Output the [x, y] coordinate of the center of the cell containing the given text.  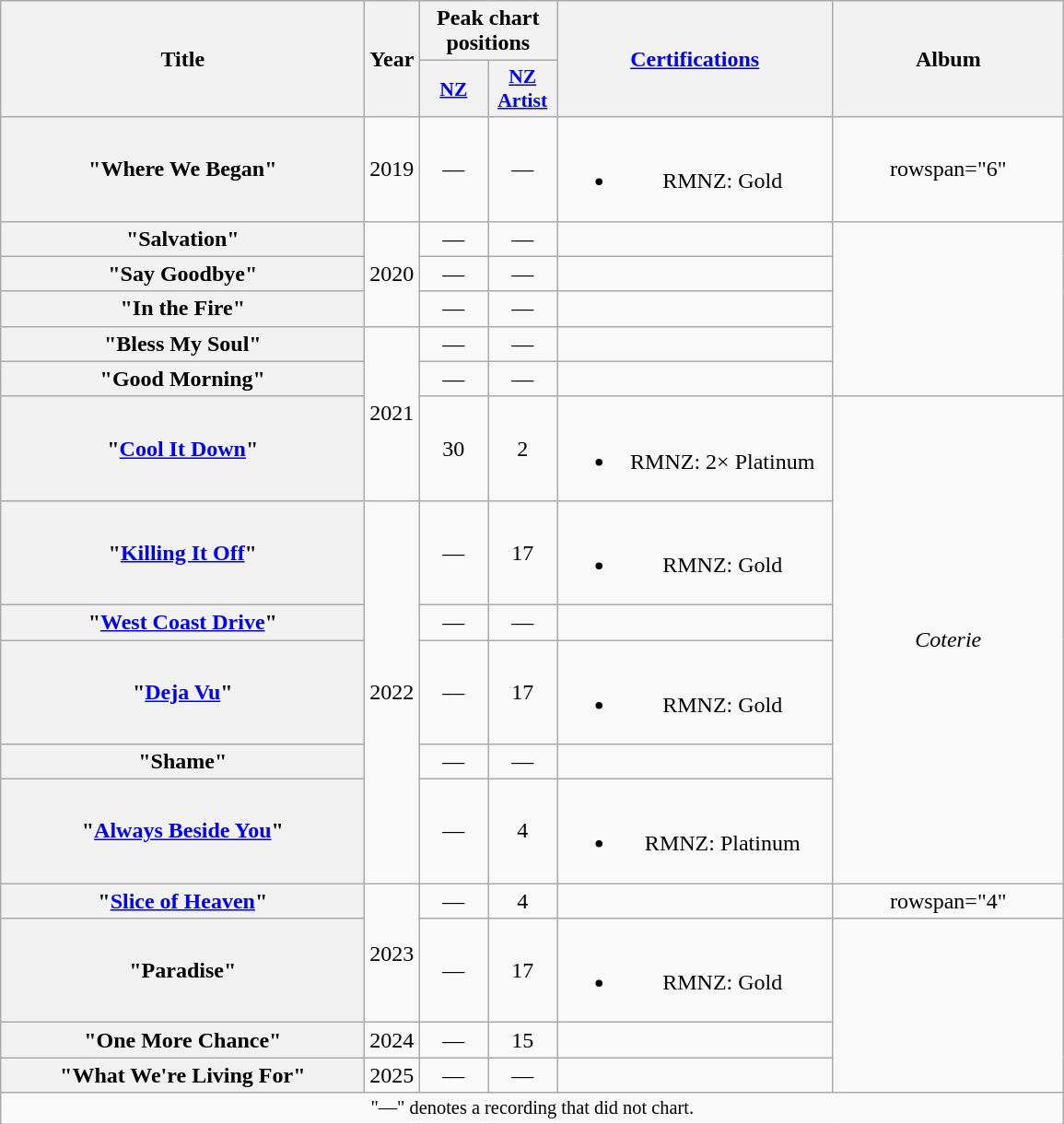
2020 [392, 274]
Certifications [695, 59]
"One More Chance" [182, 1040]
"Say Goodbye" [182, 274]
"Shame" [182, 762]
RMNZ: 2× Platinum [695, 448]
"Always Beside You" [182, 831]
rowspan="6" [949, 170]
"Slice of Heaven" [182, 901]
2022 [392, 691]
Title [182, 59]
rowspan="4" [949, 901]
NZ [453, 88]
"In the Fire" [182, 309]
2025 [392, 1075]
2 [523, 448]
"Paradise" [182, 971]
RMNZ: Platinum [695, 831]
"What We're Living For" [182, 1075]
"Where We Began" [182, 170]
2021 [392, 413]
Peak chart positions [488, 31]
"Good Morning" [182, 379]
NZArtist [523, 88]
Year [392, 59]
"Bless My Soul" [182, 344]
2023 [392, 953]
"West Coast Drive" [182, 622]
"Cool It Down" [182, 448]
"Killing It Off" [182, 553]
"—" denotes a recording that did not chart. [532, 1108]
15 [523, 1040]
"Salvation" [182, 239]
Coterie [949, 639]
2024 [392, 1040]
"Deja Vu" [182, 691]
30 [453, 448]
2019 [392, 170]
Album [949, 59]
